Find where the given text appears and provide that cell's center as (X, Y) coordinate. 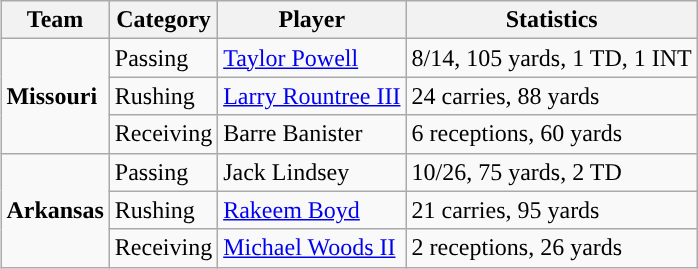
Michael Woods II (312, 248)
Taylor Powell (312, 58)
Barre Banister (312, 134)
Jack Lindsey (312, 172)
Player (312, 20)
Arkansas (55, 210)
24 carries, 88 yards (552, 96)
Statistics (552, 20)
Larry Rountree III (312, 96)
21 carries, 95 yards (552, 210)
10/26, 75 yards, 2 TD (552, 172)
Missouri (55, 96)
Category (163, 20)
2 receptions, 26 yards (552, 248)
6 receptions, 60 yards (552, 134)
Rakeem Boyd (312, 210)
Team (55, 20)
8/14, 105 yards, 1 TD, 1 INT (552, 58)
